Search for the cell housing the specified text and yield its [X, Y] center coordinate. 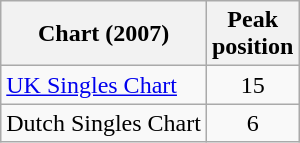
15 [252, 85]
Chart (2007) [104, 34]
UK Singles Chart [104, 85]
6 [252, 123]
Dutch Singles Chart [104, 123]
Peakposition [252, 34]
